Find where the given text appears and provide that cell's center as [x, y] coordinate. 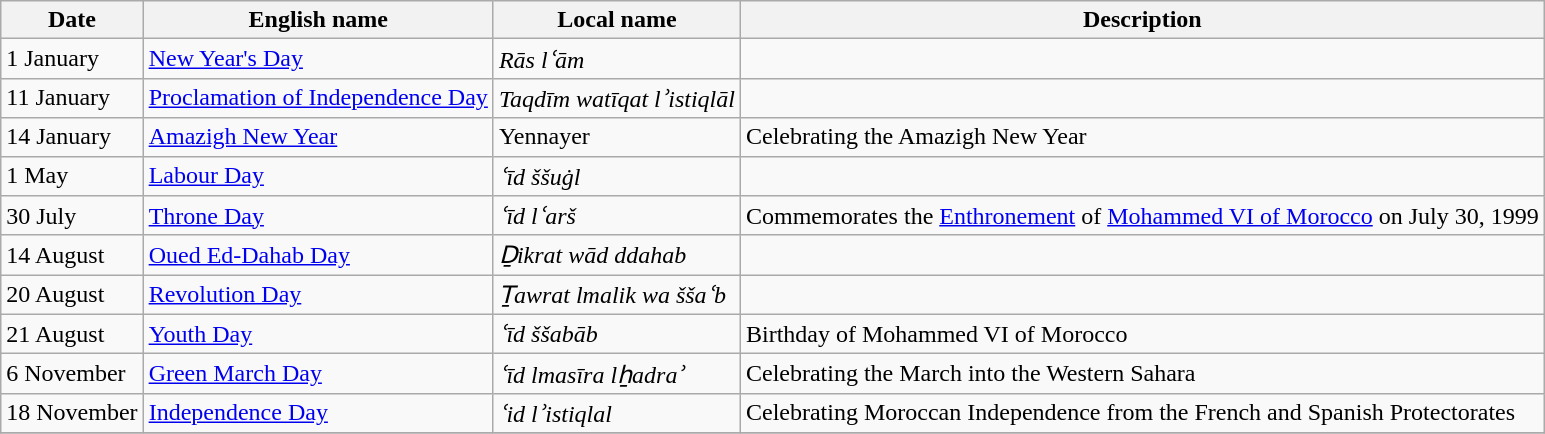
1 January [72, 59]
Ḏikrat wād ddahab [616, 255]
Ṯawrat lmalik wa ššaʿb [616, 295]
14 August [72, 255]
Taqdīm watīqat lʾistiqlāl [616, 98]
Youth Day [318, 334]
14 January [72, 137]
Celebrating Moroccan Independence from the French and Spanish Protectorates [1142, 413]
Amazigh New Year [318, 137]
30 July [72, 216]
Green March Day [318, 374]
ʿīd lʿarš [616, 216]
6 November [72, 374]
Revolution Day [318, 295]
Description [1142, 20]
20 August [72, 295]
Yennayer [616, 137]
Birthday of Mohammed VI of Morocco [1142, 334]
21 August [72, 334]
Local name [616, 20]
ʿīd ššuġl [616, 176]
18 November [72, 413]
Independence Day [318, 413]
Rās lʿām [616, 59]
ʿīd lmasīra lẖadraʾ [616, 374]
New Year's Day [318, 59]
Throne Day [318, 216]
ʿid lʾistiqlal [616, 413]
Date [72, 20]
Labour Day [318, 176]
11 January [72, 98]
Oued Ed-Dahab Day [318, 255]
ʿīd ššabāb [616, 334]
1 May [72, 176]
Commemorates the Enthronement of Mohammed VI of Morocco on July 30, 1999 [1142, 216]
English name [318, 20]
Celebrating the March into the Western Sahara [1142, 374]
Proclamation of Independence Day [318, 98]
Celebrating the Amazigh New Year [1142, 137]
